Capture the cell that displays the provided text and extract its [x, y] central coordinate. 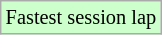
Fastest session lap [81, 17]
